Identify which cell holds the provided text, then report its (X, Y) central coordinate. 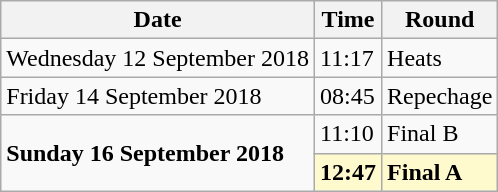
12:47 (348, 172)
Friday 14 September 2018 (158, 96)
Round (440, 20)
Sunday 16 September 2018 (158, 153)
11:10 (348, 134)
Final A (440, 172)
Time (348, 20)
Wednesday 12 September 2018 (158, 58)
11:17 (348, 58)
08:45 (348, 96)
Date (158, 20)
Repechage (440, 96)
Heats (440, 58)
Final B (440, 134)
